Detect which cell encompasses the target text, then output its (X, Y) center coordinate. 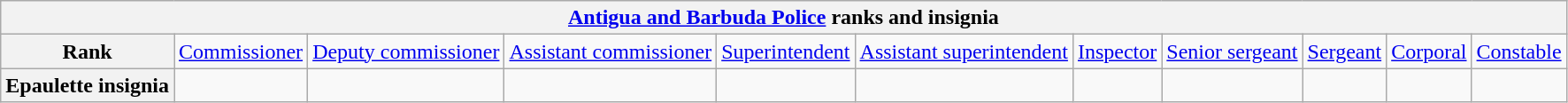
Inspector (1117, 51)
Sergeant (1345, 51)
Superintendent (786, 51)
Rank (88, 51)
Corporal (1429, 51)
Constable (1518, 51)
Assistant commissioner (611, 51)
Epaulette insignia (88, 85)
Commissioner (241, 51)
Assistant superintendent (964, 51)
Deputy commissioner (406, 51)
Antigua and Barbuda Police ranks and insignia (784, 18)
Senior sergeant (1232, 51)
